Return the (x, y) coordinate for the center point of the cell that contains the specified text.  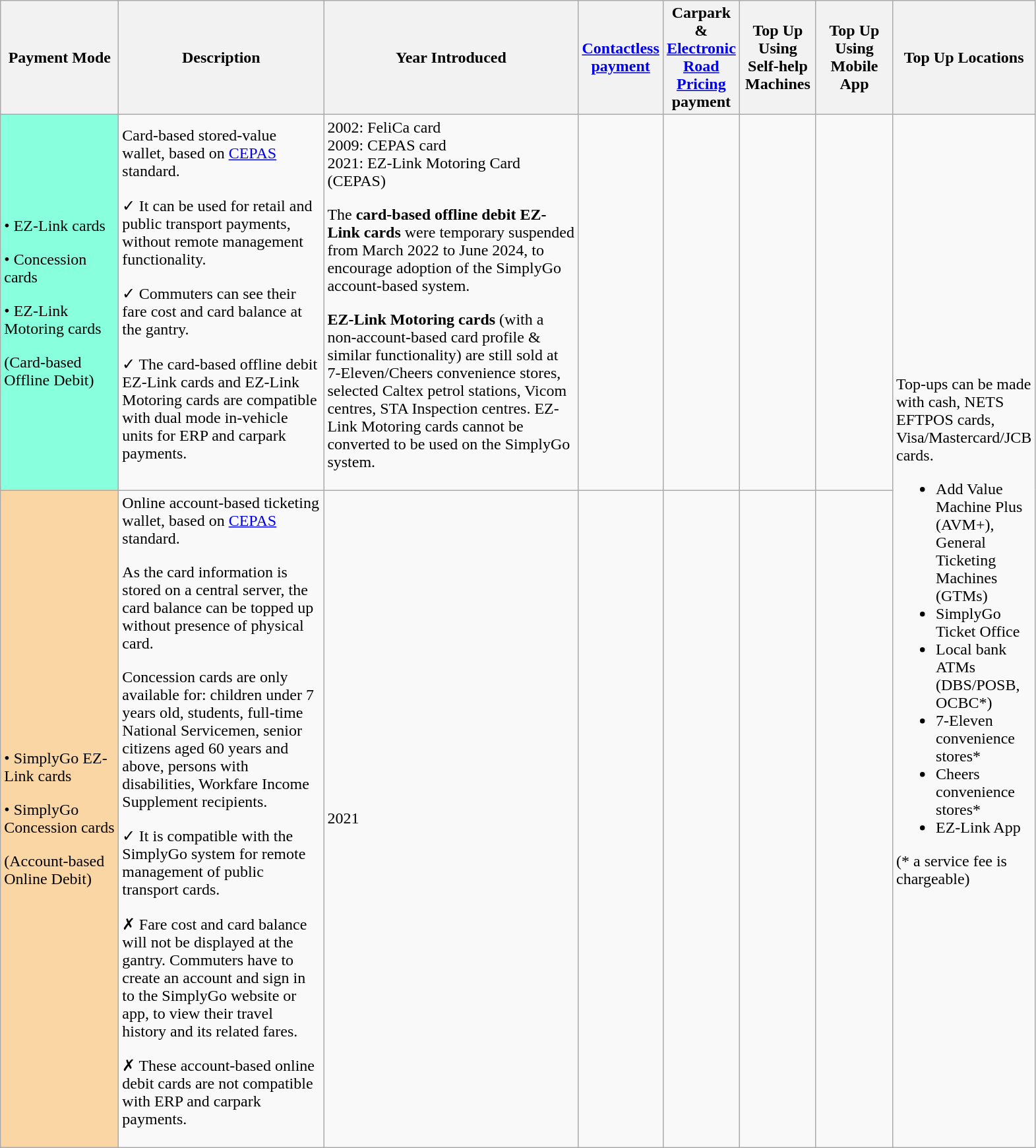
2021 (451, 819)
Contactless payment (621, 58)
Top Up Using Mobile App (854, 58)
Description (222, 58)
Carpark & Electronic Road Pricing payment (701, 58)
Payment Mode (59, 58)
• SimplyGo EZ-Link cards • SimplyGo Concession cards (Account-based Online Debit) (59, 819)
• EZ-Link cards • Concession cards • EZ-Link Motoring cards (Card-based Offline Debit) (59, 302)
Top Up Locations (964, 58)
Top Up Using Self-help Machines (777, 58)
Year Introduced (451, 58)
